Find where the given text appears and provide that cell's center as [X, Y] coordinate. 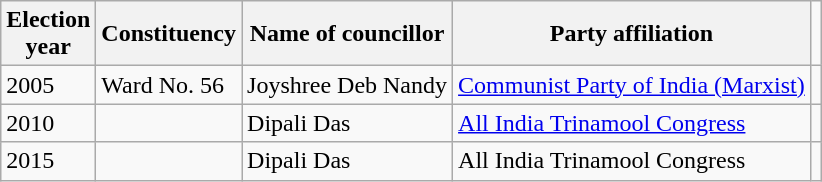
Ward No. 56 [169, 85]
2015 [48, 161]
Constituency [169, 34]
Election year [48, 34]
Party affiliation [632, 34]
Joyshree Deb Nandy [348, 85]
Communist Party of India (Marxist) [632, 85]
Name of councillor [348, 34]
2010 [48, 123]
2005 [48, 85]
